Identify which cell holds the provided text, then report its [x, y] central coordinate. 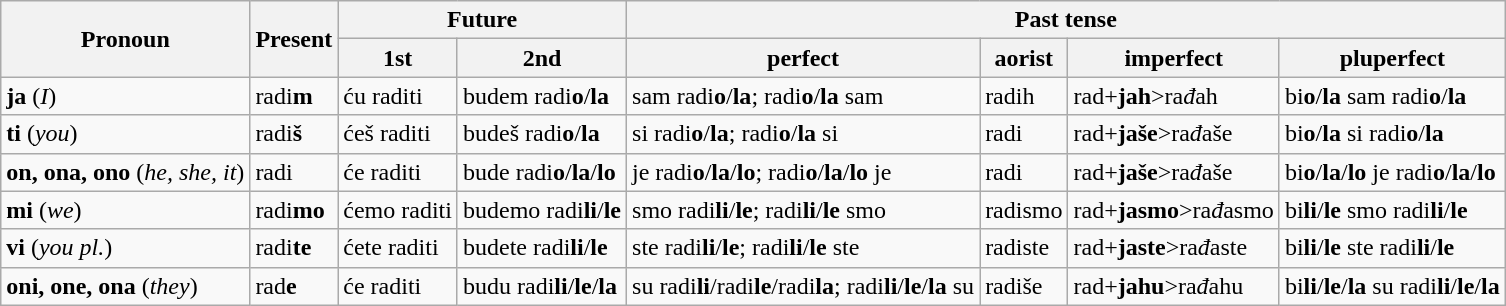
rad+jasmo>rađasmo [1174, 210]
imperfect [1174, 58]
bili/le smo radili/le [1392, 210]
Past tense [1066, 20]
radimo [294, 210]
budemo radili/le [542, 210]
budem radio/la [542, 96]
rad+jaste>rađaste [1174, 248]
Future [482, 20]
pluperfect [1392, 58]
bio/la sam radio/la [1392, 96]
bio/la si radio/la [1392, 134]
budeš radio/la [542, 134]
si radio/la; radio/la si [804, 134]
radim [294, 96]
ćeš raditi [398, 134]
ja (I) [126, 96]
ćete raditi [398, 248]
bili/le ste radili/le [1392, 248]
ćemo raditi [398, 210]
aorist [1024, 58]
ti (you) [126, 134]
budete radili/le [542, 248]
Present [294, 39]
mi (we) [126, 210]
vi (you pl.) [126, 248]
perfect [804, 58]
oni, one, ona (they) [126, 286]
radih [1024, 96]
radiste [1024, 248]
ću raditi [398, 96]
radismo [1024, 210]
rade [294, 286]
rad+jahu>rađahu [1174, 286]
su radili/radile/radila; radili/le/la su [804, 286]
radite [294, 248]
smo radili/le; radili/le smo [804, 210]
bili/le/la su radili/le/la [1392, 286]
1st [398, 58]
radiše [1024, 286]
2nd [542, 58]
bio/la/lo je radio/la/lo [1392, 172]
on, ona, ono (he, she, it) [126, 172]
rad+jah>rađah [1174, 96]
ste radili/le; radili/le ste [804, 248]
radiš [294, 134]
sam radio/la; radio/la sam [804, 96]
Pronoun [126, 39]
je radio/la/lo; radio/la/lo je [804, 172]
bude radio/la/lo [542, 172]
budu radili/le/la [542, 286]
